Output the (x, y) coordinate of the center of the cell containing the given text.  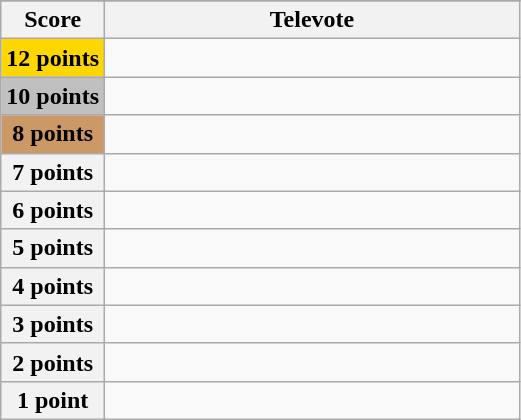
7 points (53, 172)
Score (53, 20)
4 points (53, 286)
12 points (53, 58)
8 points (53, 134)
3 points (53, 324)
5 points (53, 248)
2 points (53, 362)
1 point (53, 400)
10 points (53, 96)
Televote (312, 20)
6 points (53, 210)
